From the cell containing the given text, extract its center point as [X, Y] coordinate. 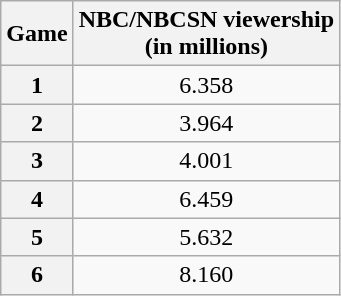
2 [37, 123]
4.001 [206, 161]
6.358 [206, 85]
6 [37, 275]
6.459 [206, 199]
5.632 [206, 237]
NBC/NBCSN viewership(in millions) [206, 34]
8.160 [206, 275]
3 [37, 161]
1 [37, 85]
5 [37, 237]
3.964 [206, 123]
4 [37, 199]
Game [37, 34]
